Find where the given text appears and provide that cell's center as [X, Y] coordinate. 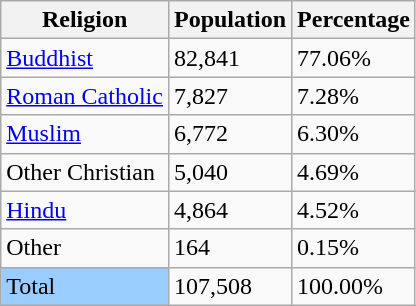
Total [85, 286]
82,841 [230, 58]
0.15% [354, 248]
7,827 [230, 96]
77.06% [354, 58]
4.52% [354, 210]
Hindu [85, 210]
100.00% [354, 286]
5,040 [230, 172]
Muslim [85, 134]
164 [230, 248]
4.69% [354, 172]
Population [230, 20]
6.30% [354, 134]
Buddhist [85, 58]
Other Christian [85, 172]
107,508 [230, 286]
Roman Catholic [85, 96]
Other [85, 248]
4,864 [230, 210]
Percentage [354, 20]
7.28% [354, 96]
6,772 [230, 134]
Religion [85, 20]
